Capture the cell that displays the provided text and extract its (x, y) central coordinate. 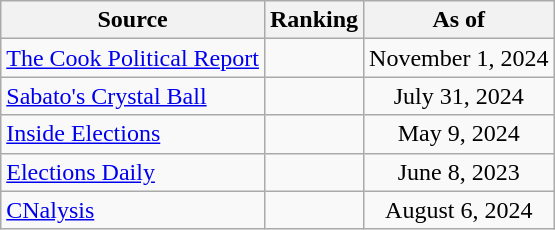
As of (459, 20)
Source (133, 20)
The Cook Political Report (133, 58)
May 9, 2024 (459, 134)
Ranking (314, 20)
Sabato's Crystal Ball (133, 96)
Elections Daily (133, 172)
July 31, 2024 (459, 96)
Inside Elections (133, 134)
CNalysis (133, 210)
November 1, 2024 (459, 58)
August 6, 2024 (459, 210)
June 8, 2023 (459, 172)
